Pinpoint the cell where the given text exists, returning its (x, y) midpoint coordinate. 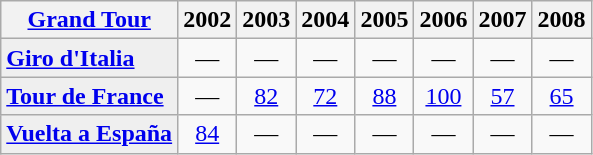
2007 (502, 20)
2006 (444, 20)
65 (562, 96)
100 (444, 96)
Vuelta a España (90, 134)
84 (208, 134)
2005 (384, 20)
2002 (208, 20)
2004 (326, 20)
57 (502, 96)
Tour de France (90, 96)
Giro d'Italia (90, 58)
88 (384, 96)
82 (266, 96)
2003 (266, 20)
Grand Tour (90, 20)
2008 (562, 20)
72 (326, 96)
